Return the [x, y] coordinate for the center point of the cell that contains the specified text.  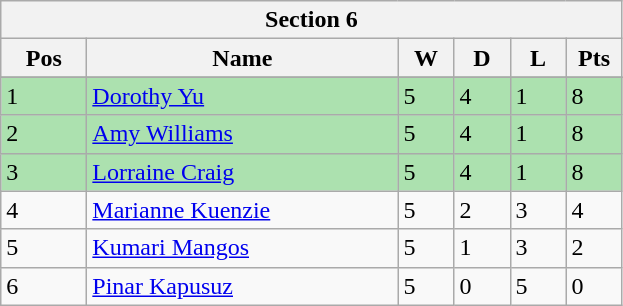
Name [242, 58]
6 [44, 286]
D [482, 58]
Lorraine Craig [242, 172]
L [538, 58]
Marianne Kuenzie [242, 210]
Amy Williams [242, 134]
Pts [594, 58]
W [426, 58]
Section 6 [312, 20]
Kumari Mangos [242, 248]
Dorothy Yu [242, 96]
Pinar Kapusuz [242, 286]
Pos [44, 58]
